Scan for the cell matching the given text and deliver its [X, Y] coordinate at center. 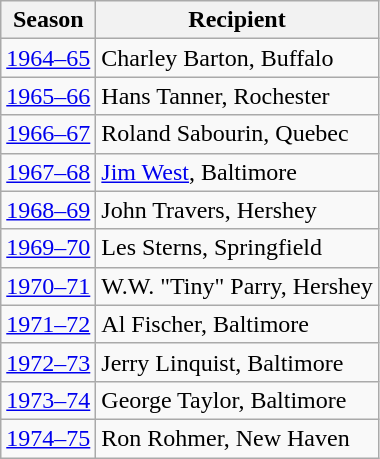
1974–75 [48, 438]
Jerry Linquist, Baltimore [237, 362]
Roland Sabourin, Quebec [237, 134]
1966–67 [48, 134]
Ron Rohmer, New Haven [237, 438]
Season [48, 20]
Recipient [237, 20]
1969–70 [48, 248]
W.W. "Tiny" Parry, Hershey [237, 286]
1967–68 [48, 172]
Charley Barton, Buffalo [237, 58]
Jim West, Baltimore [237, 172]
1972–73 [48, 362]
1965–66 [48, 96]
1964–65 [48, 58]
1968–69 [48, 210]
Al Fischer, Baltimore [237, 324]
John Travers, Hershey [237, 210]
1970–71 [48, 286]
George Taylor, Baltimore [237, 400]
1971–72 [48, 324]
Hans Tanner, Rochester [237, 96]
Les Sterns, Springfield [237, 248]
1973–74 [48, 400]
